Locate the cell with the specified text and output its (X, Y) center coordinate. 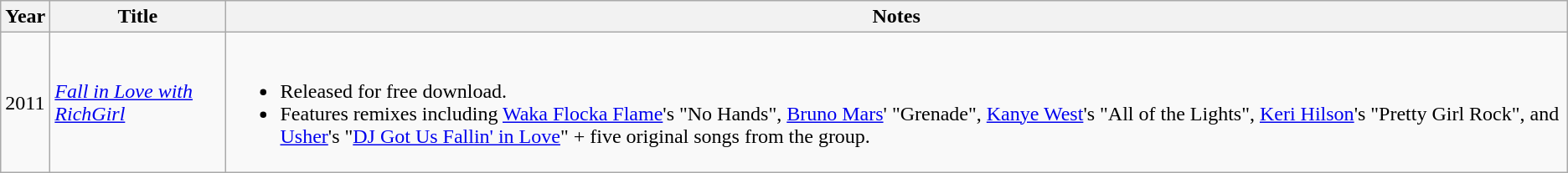
Year (25, 17)
Notes (896, 17)
2011 (25, 102)
Title (137, 17)
Fall in Love with RichGirl (137, 102)
